For the text-containing cell, return its midpoint in [x, y] coordinate format. 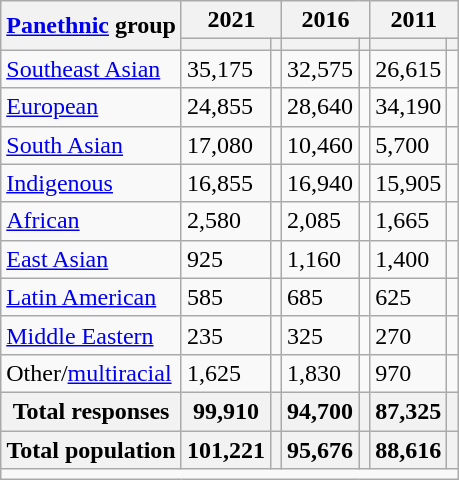
32,575 [320, 69]
Total population [92, 449]
970 [408, 373]
28,640 [320, 107]
625 [408, 297]
1,625 [226, 373]
101,221 [226, 449]
99,910 [226, 411]
Total responses [92, 411]
925 [226, 259]
African [92, 221]
35,175 [226, 69]
16,855 [226, 183]
1,160 [320, 259]
Southeast Asian [92, 69]
88,616 [408, 449]
15,905 [408, 183]
94,700 [320, 411]
2,580 [226, 221]
2021 [231, 20]
24,855 [226, 107]
2011 [414, 20]
South Asian [92, 145]
2,085 [320, 221]
1,665 [408, 221]
325 [320, 335]
17,080 [226, 145]
16,940 [320, 183]
Panethnic group [92, 26]
Middle Eastern [92, 335]
Other/multiracial [92, 373]
Latin American [92, 297]
270 [408, 335]
European [92, 107]
95,676 [320, 449]
685 [320, 297]
87,325 [408, 411]
1,400 [408, 259]
East Asian [92, 259]
10,460 [320, 145]
1,830 [320, 373]
Indigenous [92, 183]
26,615 [408, 69]
585 [226, 297]
2016 [326, 20]
5,700 [408, 145]
235 [226, 335]
34,190 [408, 107]
